Extract the (x, y) coordinate from the center of the cell holding the provided text.  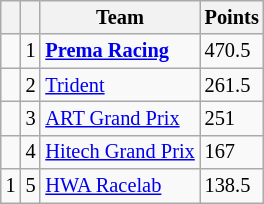
Trident (120, 85)
HWA Racelab (120, 186)
2 (31, 85)
251 (232, 118)
Team (120, 17)
Points (232, 17)
167 (232, 152)
261.5 (232, 85)
5 (31, 186)
Prema Racing (120, 51)
ART Grand Prix (120, 118)
4 (31, 152)
470.5 (232, 51)
3 (31, 118)
Hitech Grand Prix (120, 152)
138.5 (232, 186)
